Scan for the cell matching the given text and deliver its [x, y] coordinate at center. 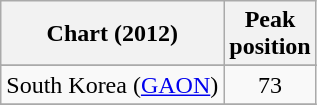
South Korea (GAON) [112, 85]
73 [270, 85]
Chart (2012) [112, 34]
Peakposition [270, 34]
